Locate the cell with the specified text and output its (X, Y) center coordinate. 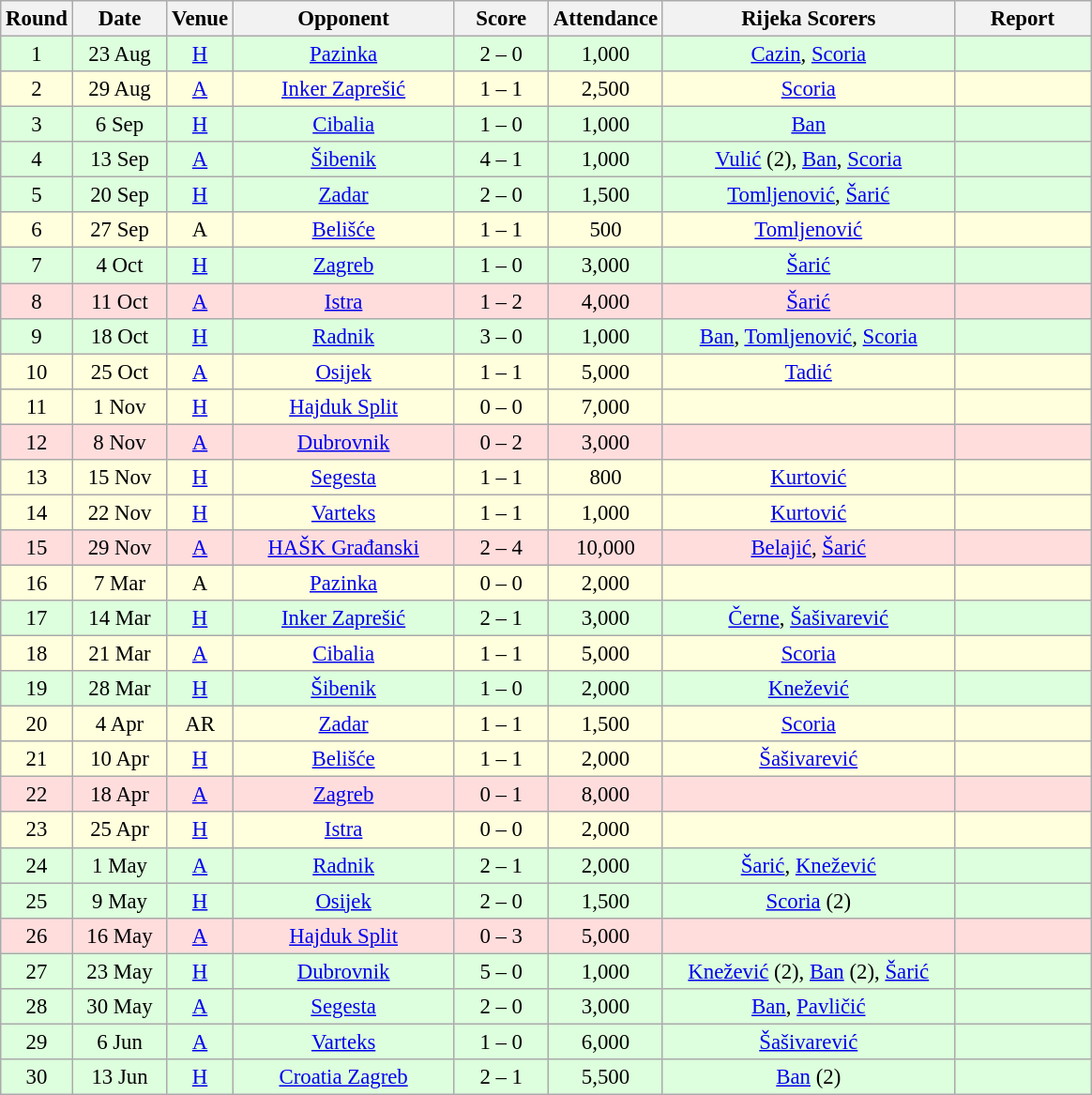
Venue (201, 19)
Tadić (809, 372)
1 – 2 (501, 301)
9 (37, 336)
19 (37, 689)
21 Mar (120, 654)
14 Mar (120, 618)
28 (37, 1007)
4 (37, 160)
18 Oct (120, 336)
6 Sep (120, 125)
0 – 3 (501, 935)
500 (606, 230)
12 (37, 442)
29 Aug (120, 89)
27 Sep (120, 230)
10 Apr (120, 759)
2 (37, 89)
Score (501, 19)
13 Jun (120, 1077)
0 – 1 (501, 795)
Report (1023, 19)
1 (37, 54)
25 Apr (120, 830)
22 Nov (120, 512)
17 (37, 618)
6 Jun (120, 1042)
AR (201, 724)
7 (37, 266)
7,000 (606, 406)
25 Oct (120, 372)
23 (37, 830)
11 Oct (120, 301)
Vulić (2), Ban, Scoria (809, 160)
16 (37, 583)
27 (37, 971)
Round (37, 19)
22 (37, 795)
8,000 (606, 795)
Date (120, 19)
Attendance (606, 19)
Ban, Pavličić (809, 1007)
25 (37, 901)
10 (37, 372)
800 (606, 478)
5,500 (606, 1077)
11 (37, 406)
1 May (120, 865)
9 May (120, 901)
4,000 (606, 301)
1 Nov (120, 406)
21 (37, 759)
13 Sep (120, 160)
28 Mar (120, 689)
4 Apr (120, 724)
Ban (809, 125)
Cazin, Scoria (809, 54)
2 – 4 (501, 548)
3 – 0 (501, 336)
23 May (120, 971)
20 Sep (120, 195)
Ban, Tomljenović, Scoria (809, 336)
2,500 (606, 89)
Knežević (2), Ban (2), Šarić (809, 971)
6 (37, 230)
5 (37, 195)
Opponent (343, 19)
24 (37, 865)
18 (37, 654)
15 (37, 548)
6,000 (606, 1042)
30 (37, 1077)
7 Mar (120, 583)
3 (37, 125)
15 Nov (120, 478)
23 Aug (120, 54)
8 Nov (120, 442)
Ban (2) (809, 1077)
14 (37, 512)
Šarić, Knežević (809, 865)
13 (37, 478)
16 May (120, 935)
29 Nov (120, 548)
20 (37, 724)
Rijeka Scorers (809, 19)
Tomljenović (809, 230)
HAŠK Građanski (343, 548)
10,000 (606, 548)
Černe, Šašivarević (809, 618)
Belajić, Šarić (809, 548)
29 (37, 1042)
Knežević (809, 689)
Croatia Zagreb (343, 1077)
18 Apr (120, 795)
30 May (120, 1007)
4 – 1 (501, 160)
0 – 2 (501, 442)
26 (37, 935)
4 Oct (120, 266)
8 (37, 301)
Scoria (2) (809, 901)
Tomljenović, Šarić (809, 195)
5 – 0 (501, 971)
